Return (X, Y) of the center of cell containing provided text 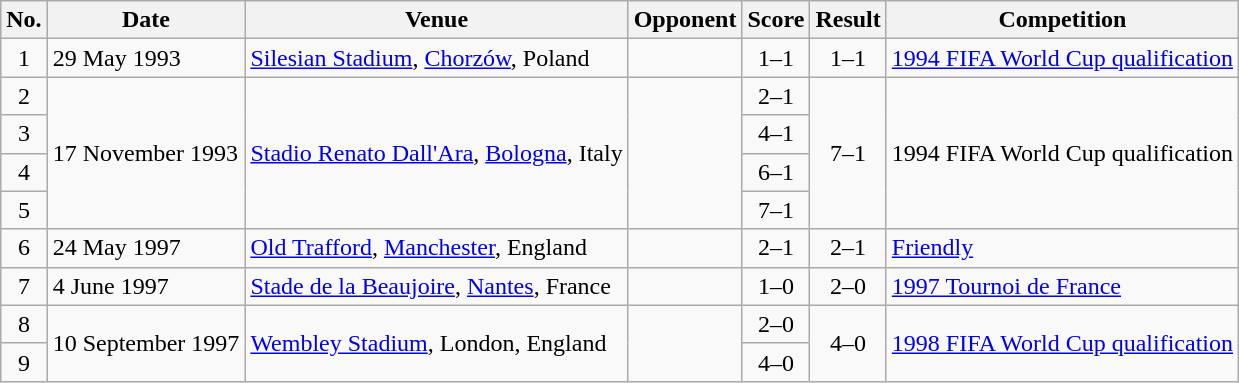
1997 Tournoi de France (1062, 286)
Venue (436, 20)
4 (24, 172)
4–1 (776, 134)
Friendly (1062, 248)
1–0 (776, 286)
6–1 (776, 172)
Silesian Stadium, Chorzów, Poland (436, 58)
Old Trafford, Manchester, England (436, 248)
Stade de la Beaujoire, Nantes, France (436, 286)
29 May 1993 (146, 58)
No. (24, 20)
7 (24, 286)
4 June 1997 (146, 286)
Date (146, 20)
6 (24, 248)
24 May 1997 (146, 248)
5 (24, 210)
Result (848, 20)
Score (776, 20)
2 (24, 96)
3 (24, 134)
Competition (1062, 20)
9 (24, 362)
1 (24, 58)
1998 FIFA World Cup qualification (1062, 343)
Opponent (685, 20)
Stadio Renato Dall'Ara, Bologna, Italy (436, 153)
17 November 1993 (146, 153)
Wembley Stadium, London, England (436, 343)
10 September 1997 (146, 343)
8 (24, 324)
